Identify which cell holds the provided text, then report its [X, Y] central coordinate. 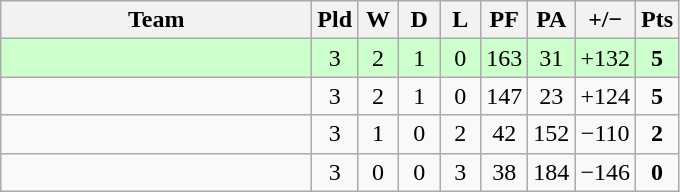
−146 [606, 172]
31 [552, 58]
D [420, 20]
PF [504, 20]
−110 [606, 134]
Pts [656, 20]
W [378, 20]
+132 [606, 58]
42 [504, 134]
23 [552, 96]
38 [504, 172]
147 [504, 96]
L [460, 20]
Team [156, 20]
+124 [606, 96]
152 [552, 134]
PA [552, 20]
184 [552, 172]
+/− [606, 20]
Pld [335, 20]
163 [504, 58]
